Extract the (x, y) coordinate from the center of the cell holding the provided text.  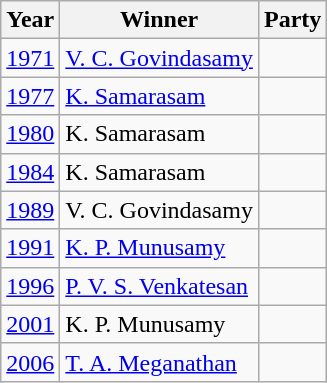
Year (30, 20)
1991 (30, 248)
T. A. Meganathan (160, 362)
1980 (30, 134)
1989 (30, 210)
P. V. S. Venkatesan (160, 286)
1984 (30, 172)
2001 (30, 324)
1977 (30, 96)
1971 (30, 58)
Winner (160, 20)
Party (292, 20)
1996 (30, 286)
2006 (30, 362)
